Pinpoint the cell where the given text exists, returning its [x, y] midpoint coordinate. 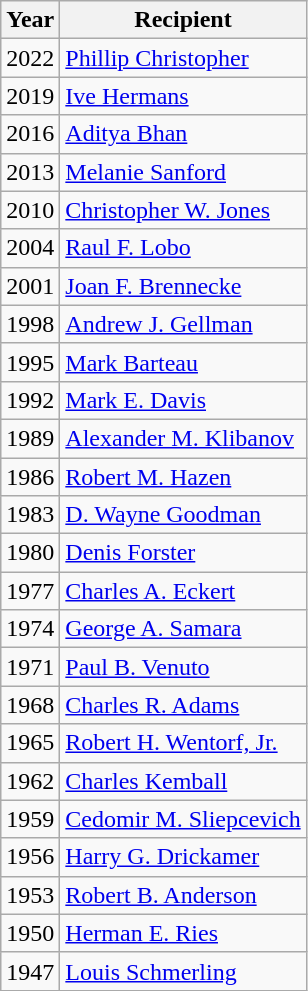
1986 [30, 477]
Melanie Sanford [183, 172]
Cedomir M. Sliepcevich [183, 819]
Robert B. Anderson [183, 895]
2016 [30, 134]
1992 [30, 400]
Raul F. Lobo [183, 248]
1947 [30, 971]
Louis Schmerling [183, 971]
1995 [30, 362]
Denis Forster [183, 553]
1971 [30, 667]
Paul B. Venuto [183, 667]
Andrew J. Gellman [183, 324]
2013 [30, 172]
1980 [30, 553]
1998 [30, 324]
1962 [30, 781]
1959 [30, 819]
Charles A. Eckert [183, 591]
1965 [30, 743]
Charles Kemball [183, 781]
Mark E. Davis [183, 400]
Aditya Bhan [183, 134]
Recipient [183, 20]
Year [30, 20]
2001 [30, 286]
2019 [30, 96]
1977 [30, 591]
1950 [30, 933]
1974 [30, 629]
Herman E. Ries [183, 933]
Robert H. Wentorf, Jr. [183, 743]
Charles R. Adams [183, 705]
1989 [30, 438]
Alexander M. Klibanov [183, 438]
Ive Hermans [183, 96]
2010 [30, 210]
Harry G. Drickamer [183, 857]
Phillip Christopher [183, 58]
Christopher W. Jones [183, 210]
2022 [30, 58]
2004 [30, 248]
1956 [30, 857]
George A. Samara [183, 629]
Mark Barteau [183, 362]
Joan F. Brennecke [183, 286]
1968 [30, 705]
1983 [30, 515]
1953 [30, 895]
D. Wayne Goodman [183, 515]
Robert M. Hazen [183, 477]
